Locate the cell with the specified text and output its (x, y) center coordinate. 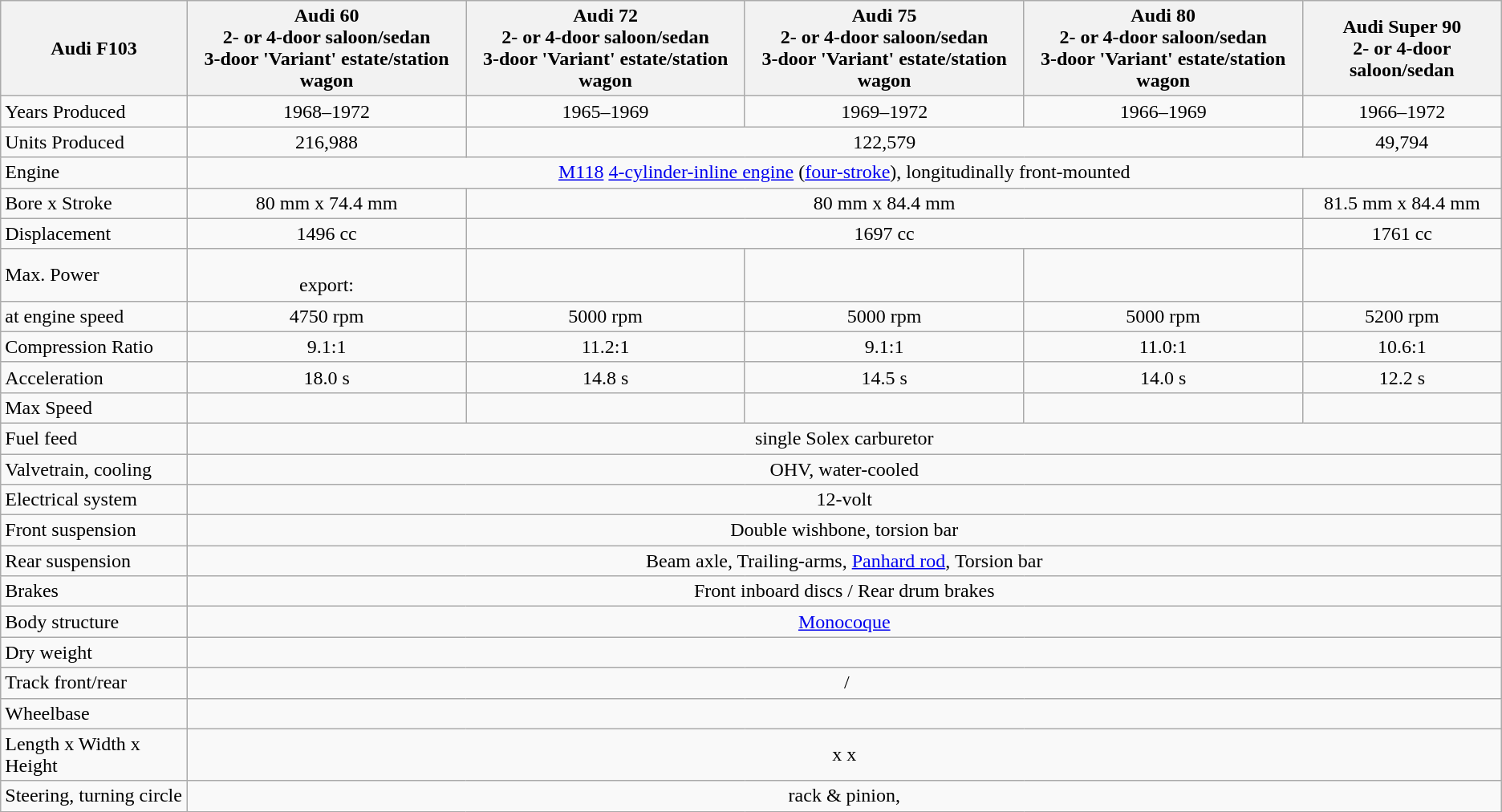
Audi F103 (95, 48)
216,988 (327, 142)
single Solex carburetor (844, 438)
Units Produced (95, 142)
1966–1972 (1402, 112)
Rear suspension (95, 561)
Steering, turning circle (95, 796)
1496 cc (327, 233)
11.2:1 (606, 347)
81.5 mm x 84.4 mm (1402, 203)
Electrical system (95, 500)
1969–1972 (884, 112)
Track front/rear (95, 683)
/ (844, 683)
80 mm x 74.4 mm (327, 203)
Front suspension (95, 530)
Audi Super 902- or 4-door saloon/sedan (1402, 48)
1965–1969 (606, 112)
5200 rpm (1402, 316)
x x (844, 754)
4750 rpm (327, 316)
Engine (95, 173)
Audi 602- or 4-door saloon/sedan3-door 'Variant' estate/station wagon (327, 48)
14.8 s (606, 377)
Wheelbase (95, 713)
12-volt (844, 500)
Max Speed (95, 408)
M118 4-cylinder-inline engine (four-stroke), longitudinally front-mounted (844, 173)
Body structure (95, 622)
Max. Power (95, 274)
Audi 722- or 4-door saloon/sedan3-door 'Variant' estate/station wagon (606, 48)
export: (327, 274)
Compression Ratio (95, 347)
Valvetrain, cooling (95, 469)
49,794 (1402, 142)
Beam axle, Trailing-arms, Panhard rod, Torsion bar (844, 561)
1966–1969 (1163, 112)
Years Produced (95, 112)
OHV, water-cooled (844, 469)
Dry weight (95, 652)
at engine speed (95, 316)
Bore x Stroke (95, 203)
14.5 s (884, 377)
Double wishbone, torsion bar (844, 530)
12.2 s (1402, 377)
Front inboard discs / Rear drum brakes (844, 591)
14.0 s (1163, 377)
Brakes (95, 591)
Acceleration (95, 377)
rack & pinion, (844, 796)
Displacement (95, 233)
80 mm x 84.4 mm (884, 203)
Audi 752- or 4-door saloon/sedan3-door 'Variant' estate/station wagon (884, 48)
122,579 (884, 142)
18.0 s (327, 377)
11.0:1 (1163, 347)
Fuel feed (95, 438)
Audi 802- or 4-door saloon/sedan3-door 'Variant' estate/station wagon (1163, 48)
10.6:1 (1402, 347)
1968–1972 (327, 112)
1761 cc (1402, 233)
1697 cc (884, 233)
Length x Width x Height (95, 754)
Monocoque (844, 622)
